Extract the [X, Y] coordinate from the center of the cell holding the provided text.  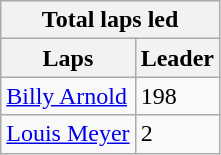
Leader [177, 58]
Louis Meyer [68, 134]
2 [177, 134]
198 [177, 96]
Billy Arnold [68, 96]
Laps [68, 58]
Total laps led [110, 20]
